Locate the cell with the specified text and output its (x, y) center coordinate. 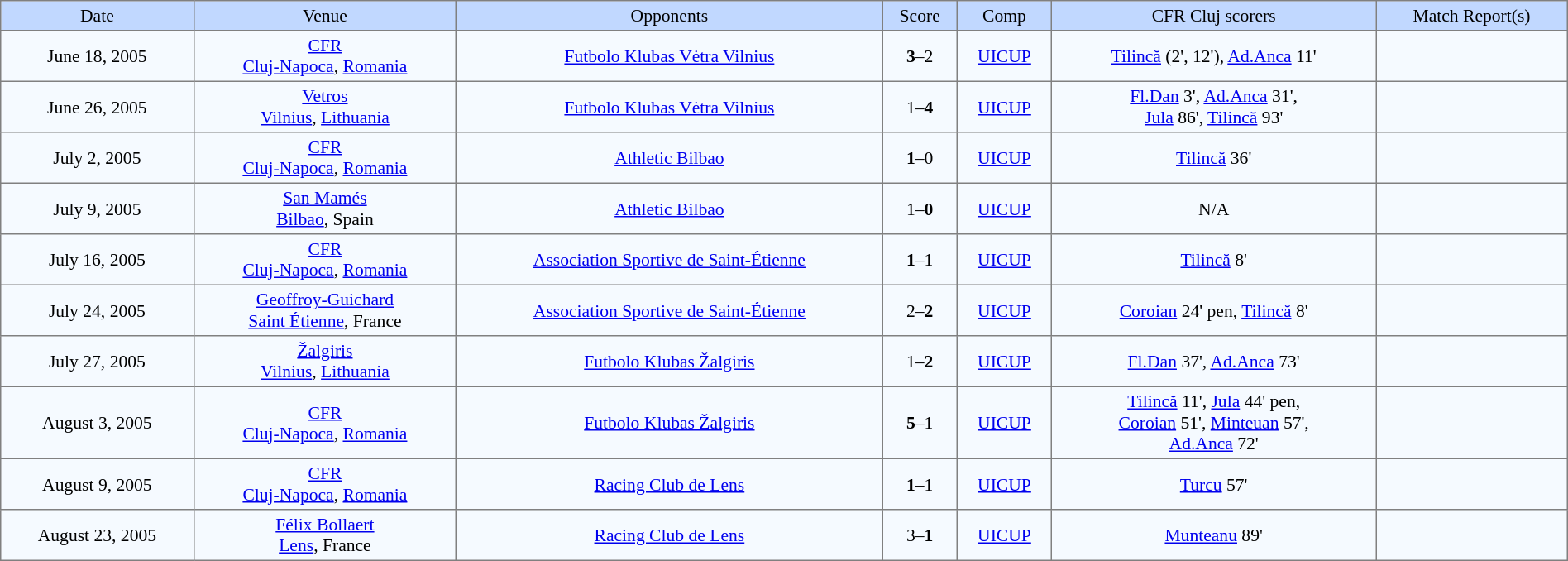
June 18, 2005 (98, 56)
August 3, 2005 (98, 422)
Tilincă 8' (1214, 260)
3–1 (920, 535)
Venue (325, 16)
July 27, 2005 (98, 362)
N/A (1214, 209)
5–1 (920, 422)
Félix BollaertLens, France (325, 535)
Coroian 24' pen, Tilincă 8' (1214, 310)
July 2, 2005 (98, 158)
June 26, 2005 (98, 107)
1–2 (920, 362)
Munteanu 89' (1214, 535)
July 9, 2005 (98, 209)
Geoffroy-GuichardSaint Étienne, France (325, 310)
3–2 (920, 56)
Opponents (670, 16)
1–4 (920, 107)
VetrosVilnius, Lithuania (325, 107)
2–2 (920, 310)
Tilincă (2', 12'), Ad.Anca 11' (1214, 56)
Comp (1004, 16)
Date (98, 16)
ŽalgirisVilnius, Lithuania (325, 362)
CFR Cluj scorers (1214, 16)
August 9, 2005 (98, 484)
July 24, 2005 (98, 310)
Tilincă 11', Jula 44' pen, Coroian 51', Minteuan 57', Ad.Anca 72' (1214, 422)
Fl.Dan 3', Ad.Anca 31', Jula 86', Tilincă 93' (1214, 107)
San MamésBilbao, Spain (325, 209)
Fl.Dan 37', Ad.Anca 73' (1214, 362)
Score (920, 16)
July 16, 2005 (98, 260)
August 23, 2005 (98, 535)
Tilincă 36' (1214, 158)
Match Report(s) (1472, 16)
Turcu 57' (1214, 484)
